Scan for the cell matching the given text and deliver its (x, y) coordinate at center. 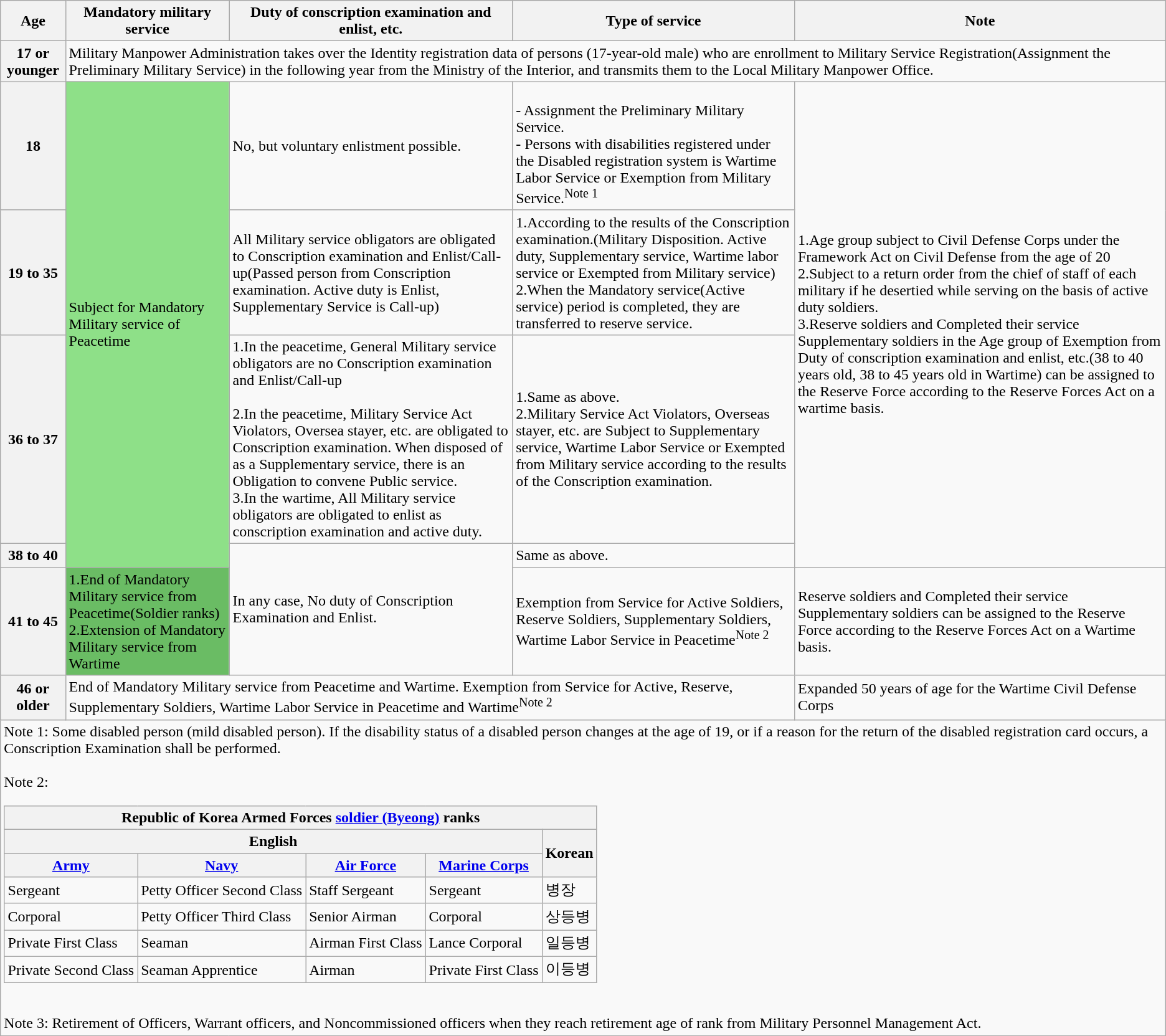
Age (33, 21)
Expanded 50 years of age for the Wartime Civil Defense Corps (980, 698)
19 to 35 (33, 272)
이등병 (569, 969)
Airman First Class (366, 943)
Duty of conscription examination and enlist, etc. (371, 21)
36 to 37 (33, 439)
Marine Corps (483, 865)
No, but voluntary enlistment possible. (371, 146)
Navy (222, 865)
Airman (366, 969)
Staff Sergeant (366, 891)
41 to 45 (33, 622)
In any case, No duty of Conscription Examination and Enlist. (371, 609)
Republic of Korea Armed Forces soldier (Byeong) ranks (300, 818)
Same as above. (654, 556)
English (273, 842)
일등병 (569, 943)
Subject for Mandatory Military service of Peacetime (147, 325)
46 or older (33, 698)
Note (980, 21)
Air Force (366, 865)
1.End of Mandatory Military service from Peacetime(Soldier ranks)2.Extension of Mandatory Military service from Wartime (147, 622)
17 or younger (33, 61)
Mandatory military service (147, 21)
Exemption from Service for Active Soldiers, Reserve Soldiers, Supplementary Soldiers, Wartime Labor Service in PeacetimeNote 2 (654, 622)
Lance Corporal (483, 943)
Army (71, 865)
Seaman (222, 943)
Seaman Apprentice (222, 969)
38 to 40 (33, 556)
상등병 (569, 917)
Type of service (654, 21)
18 (33, 146)
Korean (569, 853)
Petty Officer Second Class (222, 891)
병장 (569, 891)
Petty Officer Third Class (222, 917)
Private Second Class (71, 969)
Senior Airman (366, 917)
